Locate the cell with the specified text and output its [X, Y] center coordinate. 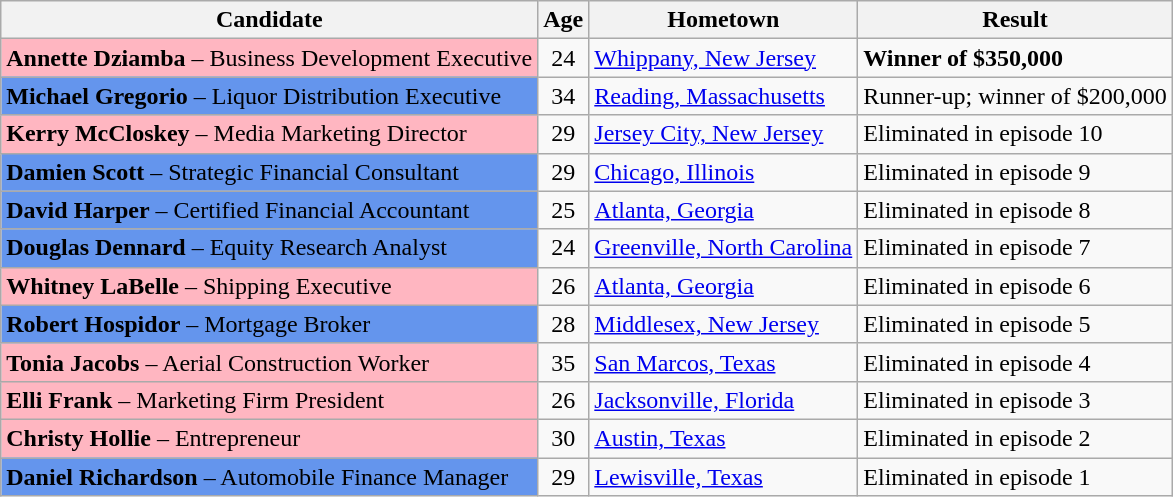
35 [564, 362]
Lewisville, Texas [724, 477]
Annette Dziamba – Business Development Executive [270, 58]
Damien Scott – Strategic Financial Consultant [270, 172]
Eliminated in episode 9 [1016, 172]
Eliminated in episode 4 [1016, 362]
Eliminated in episode 5 [1016, 324]
Daniel Richardson – Automobile Finance Manager [270, 477]
Age [564, 20]
Chicago, Illinois [724, 172]
Eliminated in episode 10 [1016, 134]
28 [564, 324]
Greenville, North Carolina [724, 248]
Result [1016, 20]
Whitney LaBelle – Shipping Executive [270, 286]
Eliminated in episode 1 [1016, 477]
San Marcos, Texas [724, 362]
25 [564, 210]
Jacksonville, Florida [724, 400]
Michael Gregorio – Liquor Distribution Executive [270, 96]
30 [564, 438]
Christy Hollie – Entrepreneur [270, 438]
34 [564, 96]
Kerry McCloskey – Media Marketing Director [270, 134]
Robert Hospidor – Mortgage Broker [270, 324]
Eliminated in episode 6 [1016, 286]
Jersey City, New Jersey [724, 134]
Eliminated in episode 2 [1016, 438]
Whippany, New Jersey [724, 58]
Hometown [724, 20]
Elli Frank – Marketing Firm President [270, 400]
Austin, Texas [724, 438]
David Harper – Certified Financial Accountant [270, 210]
Eliminated in episode 3 [1016, 400]
Candidate [270, 20]
Eliminated in episode 7 [1016, 248]
Winner of $350,000 [1016, 58]
Reading, Massachusetts [724, 96]
Eliminated in episode 8 [1016, 210]
Middlesex, New Jersey [724, 324]
Douglas Dennard – Equity Research Analyst [270, 248]
Runner-up; winner of $200,000 [1016, 96]
Tonia Jacobs – Aerial Construction Worker [270, 362]
